Pinpoint the cell where the given text exists, returning its [X, Y] midpoint coordinate. 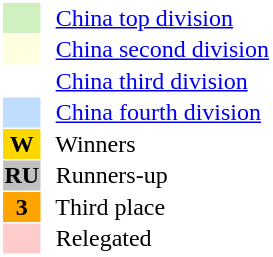
China third division [156, 81]
Winners [156, 144]
Relegated [156, 239]
RU [22, 175]
China fourth division [156, 113]
China second division [156, 49]
3 [22, 207]
Runners-up [156, 175]
China top division [156, 18]
W [22, 144]
Third place [156, 207]
